Extract the (x, y) coordinate from the center of the cell holding the provided text.  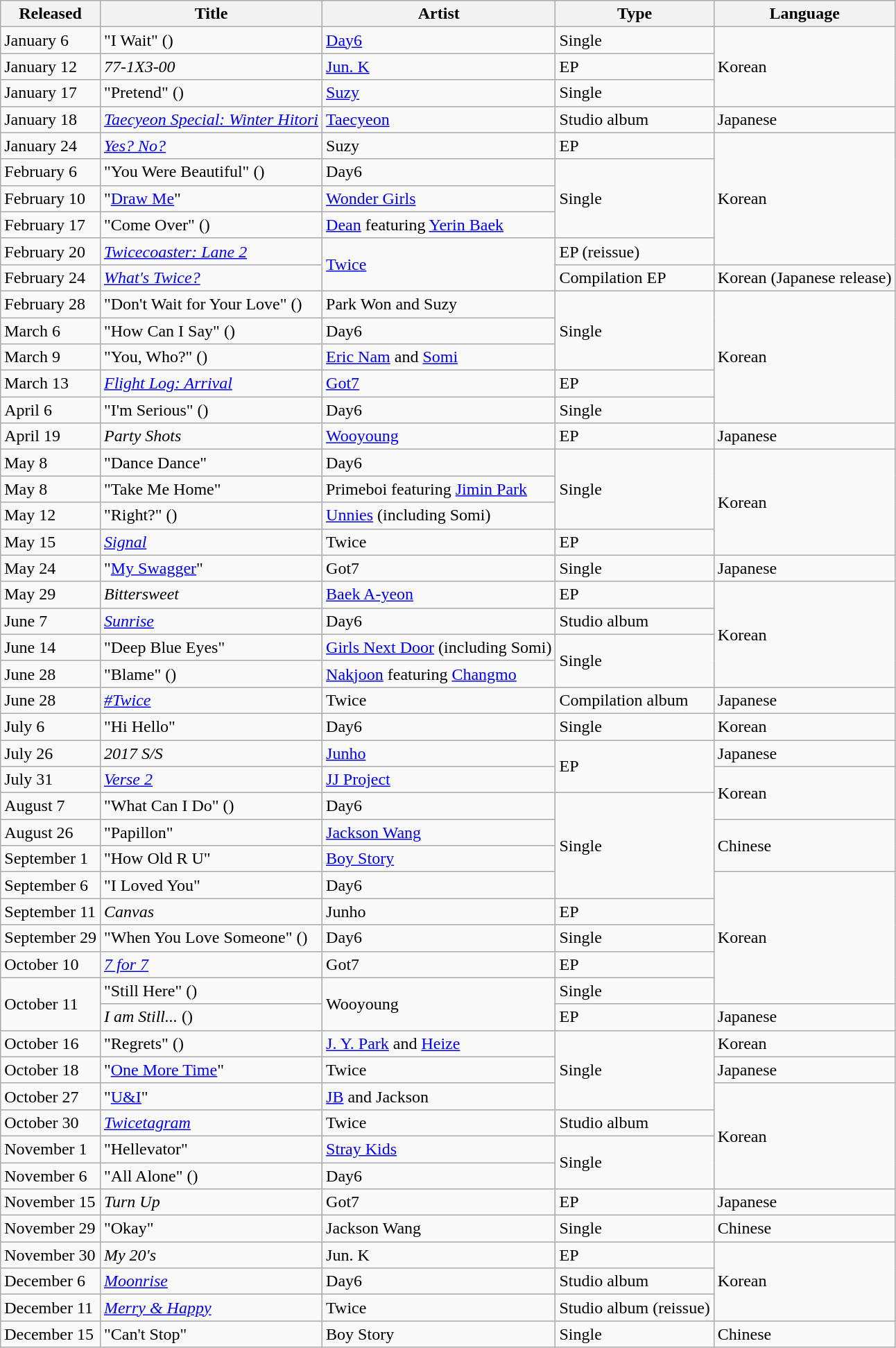
"My Swagger" (211, 568)
February 6 (51, 172)
"Regrets" () (211, 1043)
October 10 (51, 964)
"All Alone" () (211, 1176)
I am Still... () (211, 1017)
"Dance Dance" (211, 463)
December 11 (51, 1308)
Bittersweet (211, 595)
Taecyeon (439, 119)
Compilation EP (635, 278)
November 30 (51, 1255)
"What Can I Do" () (211, 806)
Dean featuring Yerin Baek (439, 225)
JJ Project (439, 780)
February 10 (51, 198)
Twicecoaster: Lane 2 (211, 251)
August 7 (51, 806)
Signal (211, 542)
"Hi Hello" (211, 726)
December 6 (51, 1281)
November 6 (51, 1176)
"Don't Wait for Your Love" () (211, 304)
June 14 (51, 647)
What's Twice? (211, 278)
Type (635, 14)
77-1X3-00 (211, 67)
"Draw Me" (211, 198)
October 27 (51, 1096)
February 20 (51, 251)
#Twice (211, 700)
7 for 7 (211, 964)
Park Won and Suzy (439, 304)
January 6 (51, 40)
"Right?" () (211, 515)
"When You Love Someone" () (211, 938)
"I Loved You" (211, 885)
"Deep Blue Eyes" (211, 647)
Flight Log: Arrival (211, 384)
July 6 (51, 726)
"I'm Serious" () (211, 410)
Sunrise (211, 621)
October 16 (51, 1043)
September 6 (51, 885)
January 12 (51, 67)
Party Shots (211, 436)
July 26 (51, 753)
"Come Over" () (211, 225)
June 7 (51, 621)
EP (reissue) (635, 251)
Yes? No? (211, 146)
Stray Kids (439, 1149)
August 26 (51, 833)
September 29 (51, 938)
Wonder Girls (439, 198)
"Papillon" (211, 833)
Language (804, 14)
October 11 (51, 1004)
2017 S/S (211, 753)
"Take Me Home" (211, 489)
January 24 (51, 146)
"Can't Stop" (211, 1334)
March 13 (51, 384)
September 1 (51, 859)
Canvas (211, 912)
J. Y. Park and Heize (439, 1043)
Moonrise (211, 1281)
May 24 (51, 568)
Primeboi featuring Jimin Park (439, 489)
"You Were Beautiful" () (211, 172)
Verse 2 (211, 780)
January 17 (51, 93)
Title (211, 14)
JB and Jackson (439, 1096)
Merry & Happy (211, 1308)
Artist (439, 14)
"One More Time" (211, 1070)
April 6 (51, 410)
October 30 (51, 1123)
Eric Nam and Somi (439, 357)
Korean (Japanese release) (804, 278)
July 31 (51, 780)
November 15 (51, 1202)
March 6 (51, 331)
Unnies (including Somi) (439, 515)
Nakjoon featuring Changmo (439, 674)
Compilation album (635, 700)
Studio album (reissue) (635, 1308)
My 20's (211, 1255)
November 1 (51, 1149)
"U&I" (211, 1096)
"Pretend" () (211, 93)
December 15 (51, 1334)
February 24 (51, 278)
Baek A-yeon (439, 595)
February 28 (51, 304)
January 18 (51, 119)
"Blame" () (211, 674)
October 18 (51, 1070)
Taecyeon Special: Winter Hitori (211, 119)
November 29 (51, 1229)
Twicetagram (211, 1123)
"You, Who?" () (211, 357)
"I Wait" () (211, 40)
April 19 (51, 436)
"Still Here" () (211, 991)
"How Can I Say" () (211, 331)
May 12 (51, 515)
May 15 (51, 542)
Turn Up (211, 1202)
"How Old R U" (211, 859)
"Hellevator" (211, 1149)
Girls Next Door (including Somi) (439, 647)
May 29 (51, 595)
Released (51, 14)
"Okay" (211, 1229)
September 11 (51, 912)
February 17 (51, 225)
March 9 (51, 357)
